Identify which cell holds the provided text, then report its (X, Y) central coordinate. 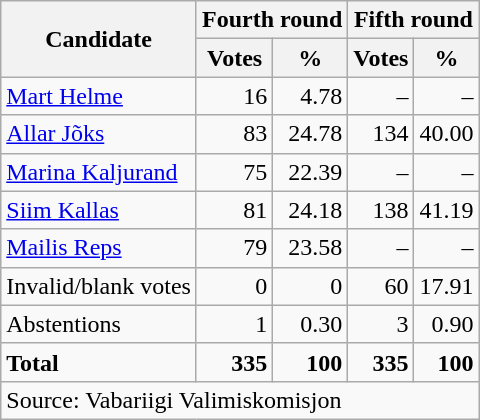
4.78 (310, 96)
23.58 (310, 248)
Invalid/blank votes (99, 286)
41.19 (446, 210)
81 (234, 210)
Fifth round (414, 20)
Marina Kaljurand (99, 172)
0.30 (310, 324)
Mailis Reps (99, 248)
Abstentions (99, 324)
1 (234, 324)
75 (234, 172)
24.18 (310, 210)
Fourth round (272, 20)
3 (381, 324)
40.00 (446, 134)
17.91 (446, 286)
134 (381, 134)
79 (234, 248)
0.90 (446, 324)
16 (234, 96)
Candidate (99, 39)
60 (381, 286)
Total (99, 362)
24.78 (310, 134)
Mart Helme (99, 96)
Source: Vabariigi Valimiskomisjon (240, 400)
83 (234, 134)
Siim Kallas (99, 210)
138 (381, 210)
22.39 (310, 172)
Allar Jõks (99, 134)
